For the text-containing cell, return its midpoint in (X, Y) coordinate format. 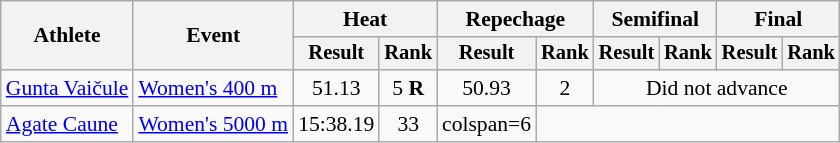
15:38.19 (336, 124)
51.13 (336, 88)
2 (565, 88)
Semifinal (656, 19)
50.93 (486, 88)
Women's 5000 m (213, 124)
33 (408, 124)
Gunta Vaičule (68, 88)
Did not advance (717, 88)
colspan=6 (486, 124)
Athlete (68, 36)
Heat (365, 19)
Event (213, 36)
Agate Caune (68, 124)
Women's 400 m (213, 88)
Final (778, 19)
Repechage (516, 19)
5 R (408, 88)
